From the cell containing the given text, extract its center point as (x, y) coordinate. 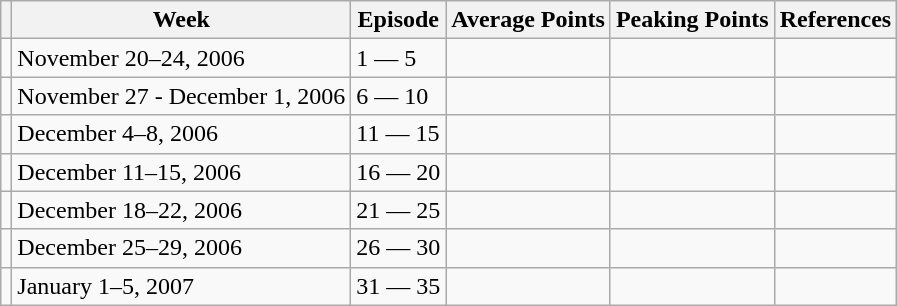
December 4–8, 2006 (182, 134)
11 — 15 (398, 134)
References (836, 20)
Episode (398, 20)
6 — 10 (398, 96)
November 27 - December 1, 2006 (182, 96)
16 — 20 (398, 172)
January 1–5, 2007 (182, 286)
Week (182, 20)
December 11–15, 2006 (182, 172)
December 25–29, 2006 (182, 248)
21 — 25 (398, 210)
Peaking Points (692, 20)
December 18–22, 2006 (182, 210)
Average Points (528, 20)
1 — 5 (398, 58)
31 — 35 (398, 286)
November 20–24, 2006 (182, 58)
26 — 30 (398, 248)
